Return (X, Y) of the center of cell containing provided text 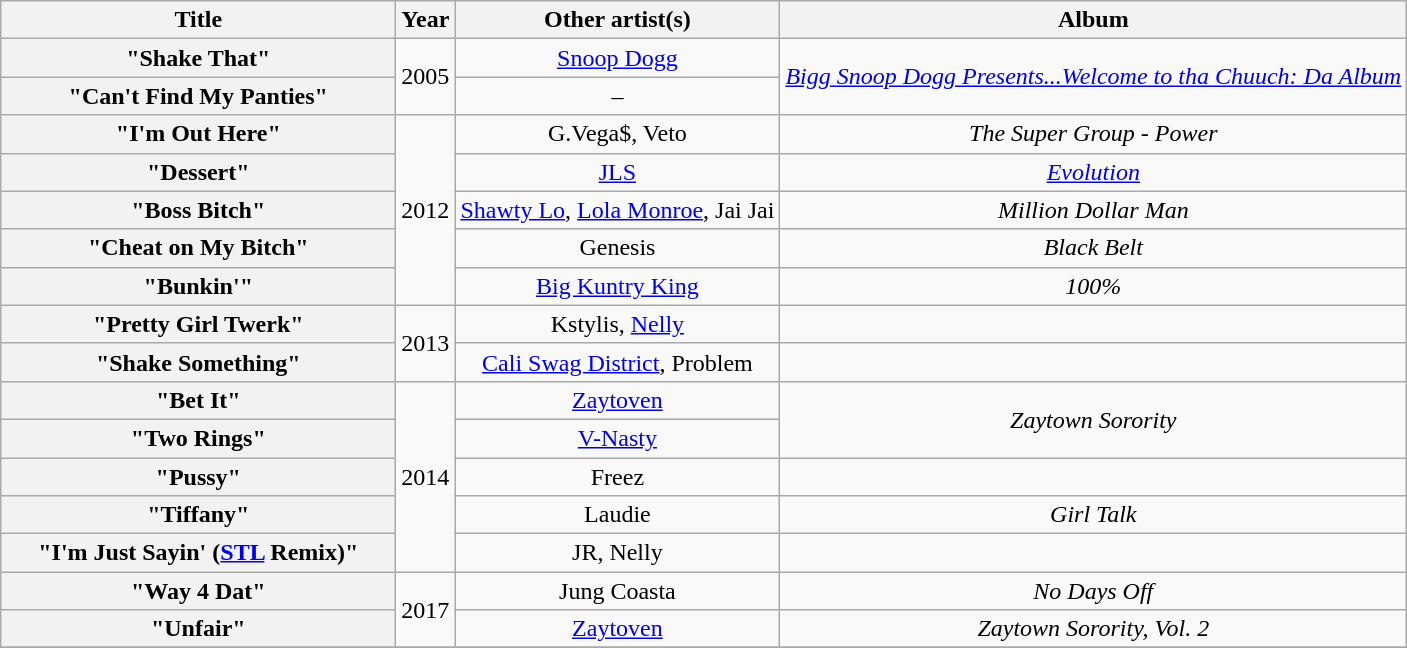
"Pussy" (198, 477)
Genesis (618, 248)
"Pretty Girl Twerk" (198, 324)
"Cheat on My Bitch" (198, 248)
Zaytown Sorority, Vol. 2 (1094, 629)
Cali Swag District, Problem (618, 362)
Bigg Snoop Dogg Presents...Welcome to tha Chuuch: Da Album (1094, 77)
Kstylis, Nelly (618, 324)
"Can't Find My Panties" (198, 96)
Album (1094, 20)
Zaytown Sorority (1094, 419)
"I'm Just Sayin' (STL Remix)" (198, 553)
Big Kuntry King (618, 286)
2012 (426, 210)
"I'm Out Here" (198, 134)
"Way 4 Dat" (198, 591)
Million Dollar Man (1094, 210)
Title (198, 20)
"Boss Bitch" (198, 210)
No Days Off (1094, 591)
"Shake Something" (198, 362)
Girl Talk (1094, 515)
"Two Rings" (198, 438)
V-Nasty (618, 438)
Shawty Lo, Lola Monroe, Jai Jai (618, 210)
Jung Coasta (618, 591)
2014 (426, 476)
Laudie (618, 515)
Other artist(s) (618, 20)
2017 (426, 610)
"Shake That" (198, 58)
"Bet It" (198, 400)
100% (1094, 286)
Evolution (1094, 172)
Year (426, 20)
Snoop Dogg (618, 58)
2005 (426, 77)
2013 (426, 343)
JLS (618, 172)
"Unfair" (198, 629)
JR, Nelly (618, 553)
"Dessert" (198, 172)
"Tiffany" (198, 515)
Freez (618, 477)
G.Vega$, Veto (618, 134)
Black Belt (1094, 248)
"Bunkin'" (198, 286)
– (618, 96)
The Super Group - Power (1094, 134)
